Identify which cell holds the provided text, then report its (X, Y) central coordinate. 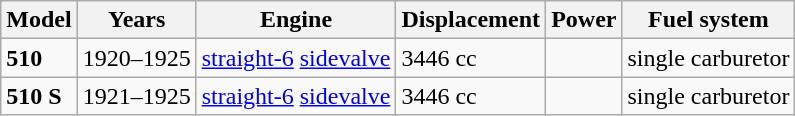
Displacement (471, 20)
Years (136, 20)
Power (584, 20)
Model (39, 20)
Engine (296, 20)
510 (39, 58)
1920–1925 (136, 58)
510 S (39, 96)
Fuel system (708, 20)
1921–1925 (136, 96)
